Scan for the cell matching the given text and deliver its [X, Y] coordinate at center. 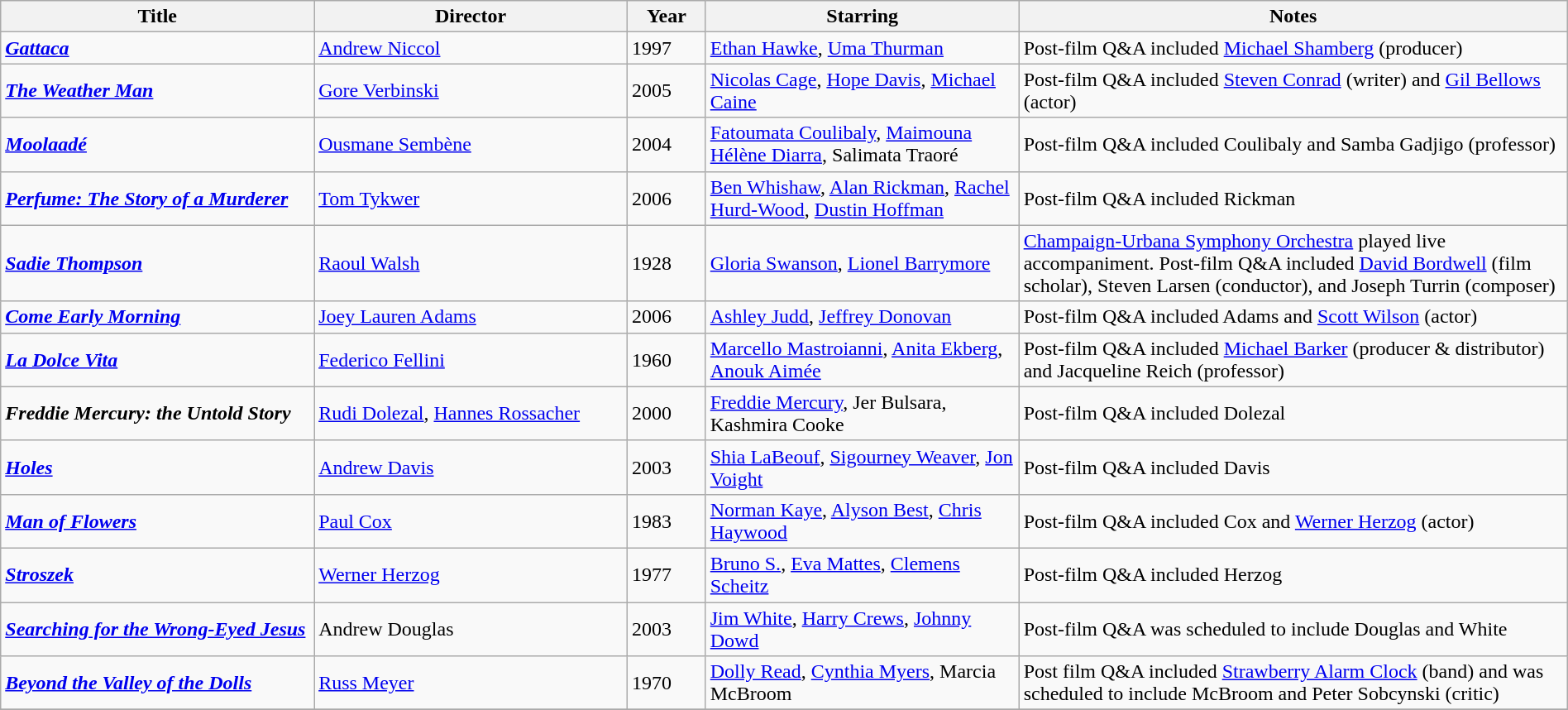
Post-film Q&A included Coulibaly and Samba Gadjigo (professor) [1293, 144]
La Dolce Vita [157, 359]
Post-film Q&A included Steven Conrad (writer) and Gil Bellows (actor) [1293, 91]
Ethan Hawke, Uma Thurman [862, 48]
Come Early Morning [157, 317]
Marcello Mastroianni, Anita Ekberg, Anouk Aimée [862, 359]
2000 [667, 414]
Gloria Swanson, Lionel Barrymore [862, 263]
Post-film Q&A included Dolezal [1293, 414]
Starring [862, 17]
Post-film Q&A included Adams and Scott Wilson (actor) [1293, 317]
Andrew Niccol [471, 48]
Ben Whishaw, Alan Rickman, Rachel Hurd-Wood, Dustin Hoffman [862, 199]
Paul Cox [471, 521]
Post-film Q&A included Cox and Werner Herzog (actor) [1293, 521]
Jim White, Harry Crews, Johnny Dowd [862, 629]
Andrew Davis [471, 467]
Shia LaBeouf, Sigourney Weaver, Jon Voight [862, 467]
Post-film Q&A included Herzog [1293, 574]
Freddie Mercury: the Untold Story [157, 414]
Fatoumata Coulibaly, Maimouna Hélène Diarra, Salimata Traoré [862, 144]
Post-film Q&A included Davis [1293, 467]
Post film Q&A included Strawberry Alarm Clock (band) and was scheduled to include McBroom and Peter Sobcynski (critic) [1293, 684]
Gattaca [157, 48]
Norman Kaye, Alyson Best, Chris Haywood [862, 521]
1960 [667, 359]
Title [157, 17]
Searching for the Wrong-Eyed Jesus [157, 629]
Director [471, 17]
Holes [157, 467]
Post-film Q&A included Michael Barker (producer & distributor) and Jacqueline Reich (professor) [1293, 359]
Freddie Mercury, Jer Bulsara, Kashmira Cooke [862, 414]
1977 [667, 574]
Werner Herzog [471, 574]
Nicolas Cage, Hope Davis, Michael Caine [862, 91]
1983 [667, 521]
Gore Verbinski [471, 91]
Federico Fellini [471, 359]
Ashley Judd, Jeffrey Donovan [862, 317]
Rudi Dolezal, Hannes Rossacher [471, 414]
Post-film Q&A included Rickman [1293, 199]
Tom Tykwer [471, 199]
Man of Flowers [157, 521]
1997 [667, 48]
Stroszek [157, 574]
Sadie Thompson [157, 263]
Dolly Read, Cynthia Myers, Marcia McBroom [862, 684]
Raoul Walsh [471, 263]
Post-film Q&A was scheduled to include Douglas and White [1293, 629]
Bruno S., Eva Mattes, Clemens Scheitz [862, 574]
Andrew Douglas [471, 629]
Notes [1293, 17]
1970 [667, 684]
2005 [667, 91]
Russ Meyer [471, 684]
Ousmane Sembène [471, 144]
2004 [667, 144]
The Weather Man [157, 91]
Moolaadé [157, 144]
1928 [667, 263]
Year [667, 17]
Post-film Q&A included Michael Shamberg (producer) [1293, 48]
Perfume: The Story of a Murderer [157, 199]
Beyond the Valley of the Dolls [157, 684]
Joey Lauren Adams [471, 317]
